Scan for the cell matching the given text and deliver its [x, y] coordinate at center. 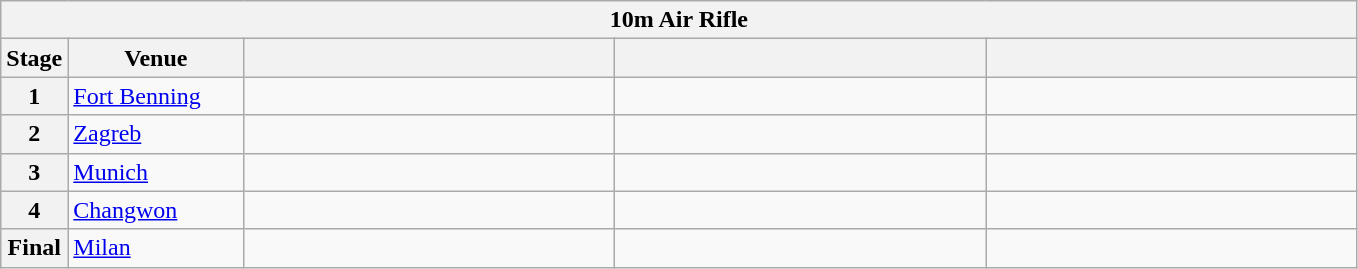
Zagreb [156, 134]
3 [34, 172]
Milan [156, 248]
Munich [156, 172]
1 [34, 96]
2 [34, 134]
Fort Benning [156, 96]
Final [34, 248]
Changwon [156, 210]
10m Air Rifle [679, 20]
Venue [156, 58]
4 [34, 210]
Stage [34, 58]
